Pinpoint the cell where the given text exists, returning its [X, Y] midpoint coordinate. 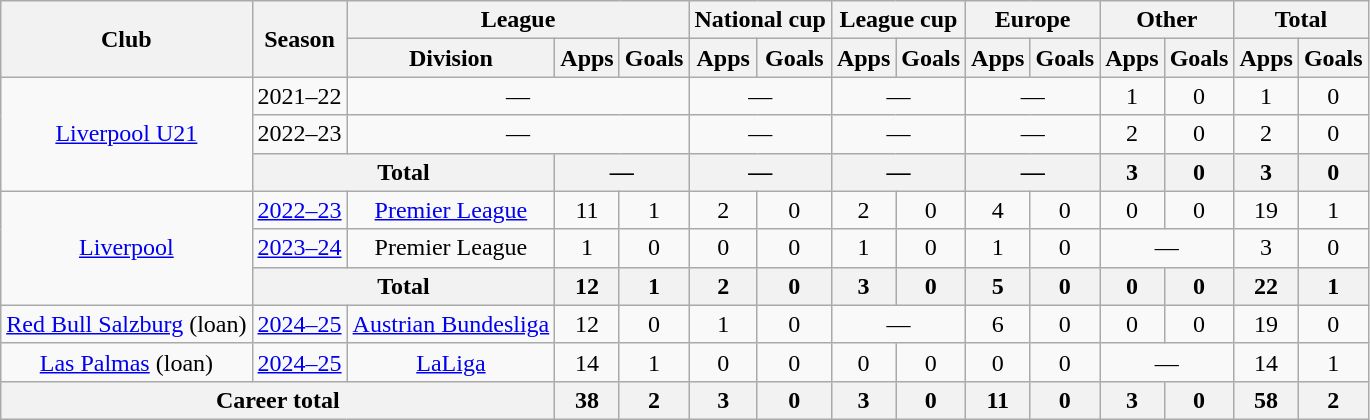
6 [998, 324]
Other [1167, 20]
2021–22 [300, 96]
National cup [760, 20]
58 [1266, 400]
22 [1266, 286]
Liverpool U21 [126, 134]
League cup [898, 20]
Red Bull Salzburg (loan) [126, 324]
Liverpool [126, 248]
LaLiga [451, 362]
Europe [1033, 20]
Season [300, 39]
4 [998, 210]
2023–24 [300, 248]
League [518, 20]
Division [451, 58]
Club [126, 39]
Las Palmas (loan) [126, 362]
5 [998, 286]
Austrian Bundesliga [451, 324]
Career total [278, 400]
38 [587, 400]
